Return the [X, Y] coordinate for the center point of the cell that contains the specified text.  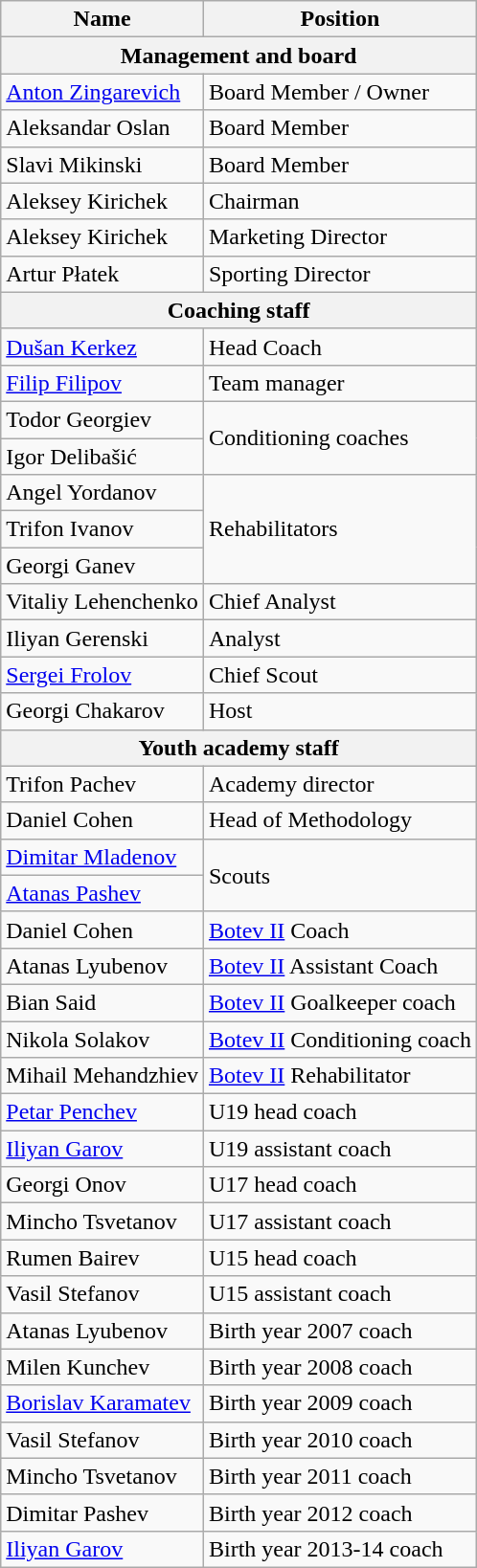
Rehabilitators [339, 529]
U19 assistant coach [339, 1149]
Georgi Chakarov [102, 711]
Mihail Mehandzhiev [102, 1076]
Bian Said [102, 1002]
Georgi Ganev [102, 566]
Milen Kunchev [102, 1367]
Rumen Bairev [102, 1258]
Nikola Solakov [102, 1039]
Igor Delibašić [102, 457]
Birth year 2013-14 coach [339, 1549]
Position [339, 19]
Dušan Kerkez [102, 347]
Birth year 2010 coach [339, 1440]
Birth year 2012 coach [339, 1512]
Birth year 2007 coach [339, 1331]
Head Coach [339, 347]
Dimitar Mladenov [102, 857]
Birth year 2011 coach [339, 1476]
Management and board [239, 56]
U15 assistant coach [339, 1294]
Scouts [339, 875]
U17 head coach [339, 1185]
Todor Georgiev [102, 419]
U19 head coach [339, 1112]
Botev II Rehabilitator [339, 1076]
Filip Filipov [102, 383]
Board Member / Owner [339, 92]
Trifon Ivanov [102, 529]
Angel Yordanov [102, 493]
Sergei Frolov [102, 675]
Borislav Karamatev [102, 1403]
Botev II Coach [339, 930]
U17 assistant coach [339, 1221]
Iliyan Gerenski [102, 638]
Georgi Onov [102, 1185]
Chief Analyst [339, 602]
Coaching staff [239, 310]
Analyst [339, 638]
Academy director [339, 784]
Atanas Pashev [102, 893]
Birth year 2008 coach [339, 1367]
Artur Płatek [102, 274]
Host [339, 711]
Conditioning coaches [339, 437]
Vitaliy Lehenchenko [102, 602]
Team manager [339, 383]
Chief Scout [339, 675]
U15 head coach [339, 1258]
Dimitar Pashev [102, 1512]
Petar Penchev [102, 1112]
Botev II Conditioning coach [339, 1039]
Botev II Goalkeeper coach [339, 1002]
Slavi Mikinski [102, 165]
Anton Zingarevich [102, 92]
Trifon Pachev [102, 784]
Youth academy staff [239, 748]
Birth year 2009 coach [339, 1403]
Name [102, 19]
Chairman [339, 201]
Marketing Director [339, 237]
Head of Methodology [339, 820]
Aleksandar Oslan [102, 128]
Sporting Director [339, 274]
Botev II Assistant Coach [339, 966]
